Locate the cell with the specified text and output its (X, Y) center coordinate. 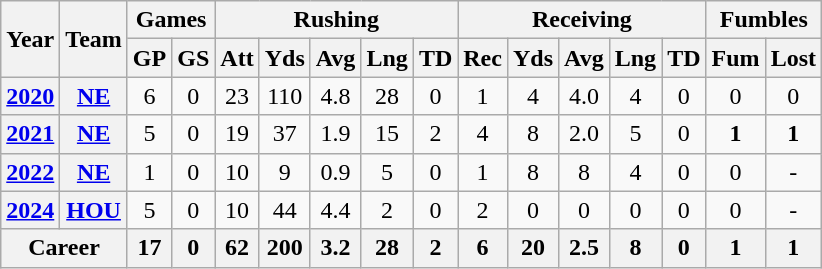
Year (30, 39)
37 (284, 134)
Lost (793, 58)
Fum (736, 58)
2024 (30, 210)
Team (94, 39)
2022 (30, 172)
20 (532, 248)
Fumbles (764, 20)
HOU (94, 210)
Att (237, 58)
9 (284, 172)
110 (284, 96)
44 (284, 210)
1.9 (336, 134)
Games (170, 20)
15 (387, 134)
3.2 (336, 248)
2.5 (584, 248)
2020 (30, 96)
0.9 (336, 172)
19 (237, 134)
23 (237, 96)
62 (237, 248)
4.4 (336, 210)
Rushing (336, 20)
2.0 (584, 134)
GS (194, 58)
Career (64, 248)
200 (284, 248)
4.0 (584, 96)
GP (149, 58)
17 (149, 248)
Rec (483, 58)
4.8 (336, 96)
2021 (30, 134)
Receiving (582, 20)
